Capture the cell that displays the provided text and extract its [X, Y] central coordinate. 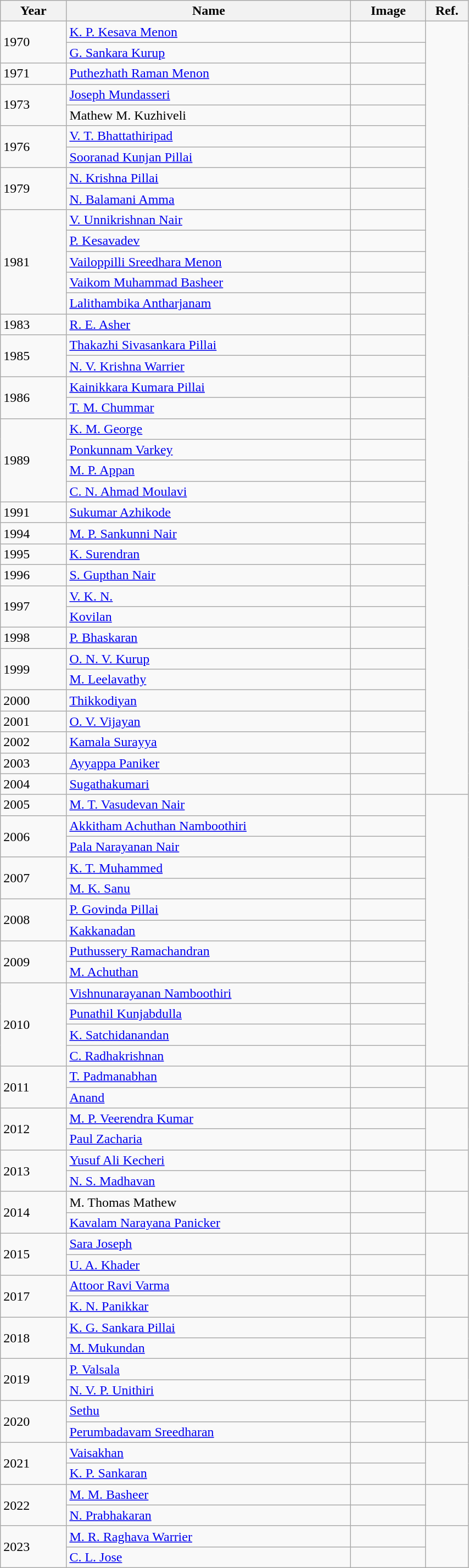
Akkitham Achuthan Namboothiri [209, 826]
Kamala Surayya [209, 742]
P. Govinda Pillai [209, 909]
R. E. Asher [209, 324]
Sooranad Kunjan Pillai [209, 157]
1998 [33, 638]
2004 [33, 784]
1979 [33, 188]
N. V. Krishna Warrier [209, 366]
2010 [33, 1024]
Mathew M. Kuzhiveli [209, 115]
Lalithambika Antharjanam [209, 304]
K. Surendran [209, 554]
2006 [33, 836]
2001 [33, 721]
N. Prabhakaran [209, 1515]
P. Bhaskaran [209, 638]
M. Leelavathy [209, 680]
1985 [33, 356]
T. M. Chummar [209, 408]
Vaikom Muhammad Basheer [209, 283]
M. Thomas Mathew [209, 1202]
M. P. Veerendra Kumar [209, 1118]
N. S. Madhavan [209, 1181]
2009 [33, 962]
2002 [33, 742]
2023 [33, 1547]
N. V. P. Unithiri [209, 1390]
2018 [33, 1338]
Kakkanadan [209, 931]
K. G. Sankara Pillai [209, 1328]
2014 [33, 1212]
1995 [33, 554]
M. Achuthan [209, 972]
P. Kesavadev [209, 240]
Kavalam Narayana Panicker [209, 1223]
Sugathakumari [209, 784]
Vishnunarayanan Namboothiri [209, 993]
Thakazhi Sivasankara Pillai [209, 345]
K. P. Kesava Menon [209, 32]
1973 [33, 105]
Image [388, 11]
Puthussery Ramachandran [209, 951]
Ponkunnam Varkey [209, 450]
N. Krishna Pillai [209, 178]
Year [33, 11]
K. Satchidanandan [209, 1035]
M. P. Sankunni Nair [209, 533]
M. R. Raghava Warrier [209, 1536]
1970 [33, 42]
2017 [33, 1296]
1997 [33, 606]
Attoor Ravi Varma [209, 1286]
U. A. Khader [209, 1264]
1999 [33, 669]
2020 [33, 1421]
C. Radhakrishnan [209, 1056]
Kovilan [209, 617]
Joseph Mundasseri [209, 94]
2022 [33, 1505]
M. Mukundan [209, 1348]
V. Unnikrishnan Nair [209, 220]
P. Valsala [209, 1369]
Sethu [209, 1411]
Puthezhath Raman Menon [209, 74]
Pala Narayanan Nair [209, 847]
M. K. Sanu [209, 888]
N. Balamani Amma [209, 199]
Perumbadavam Sreedharan [209, 1432]
K. T. Muhammed [209, 867]
Ref. [447, 11]
1994 [33, 533]
M. P. Appan [209, 471]
2005 [33, 805]
Vaisakhan [209, 1453]
Thikkodiyan [209, 701]
1996 [33, 575]
1986 [33, 397]
G. Sankara Kurup [209, 53]
Kainikkara Kumara Pillai [209, 387]
C. L. Jose [209, 1557]
M. M. Basheer [209, 1494]
Sukumar Azhikode [209, 512]
2015 [33, 1254]
Anand [209, 1097]
1976 [33, 147]
2021 [33, 1463]
2011 [33, 1087]
T. Padmanabhan [209, 1077]
C. N. Ahmad Moulavi [209, 491]
Vailoppilli Sreedhara Menon [209, 262]
Paul Zacharia [209, 1139]
V. K. N. [209, 596]
Ayyappa Paniker [209, 763]
Sara Joseph [209, 1244]
2019 [33, 1380]
O. N. V. Kurup [209, 659]
2013 [33, 1171]
K. M. George [209, 429]
1991 [33, 512]
2007 [33, 878]
Punathil Kunjabdulla [209, 1014]
1989 [33, 460]
M. T. Vasudevan Nair [209, 805]
K. N. Panikkar [209, 1307]
2008 [33, 920]
1971 [33, 74]
2012 [33, 1129]
2000 [33, 701]
1981 [33, 261]
S. Gupthan Nair [209, 575]
2003 [33, 763]
Yusuf Ali Kecheri [209, 1160]
O. V. Vijayan [209, 721]
K. P. Sankaran [209, 1474]
Name [209, 11]
V. T. Bhattathiripad [209, 136]
1983 [33, 324]
